Find where the given text appears and provide that cell's center as (X, Y) coordinate. 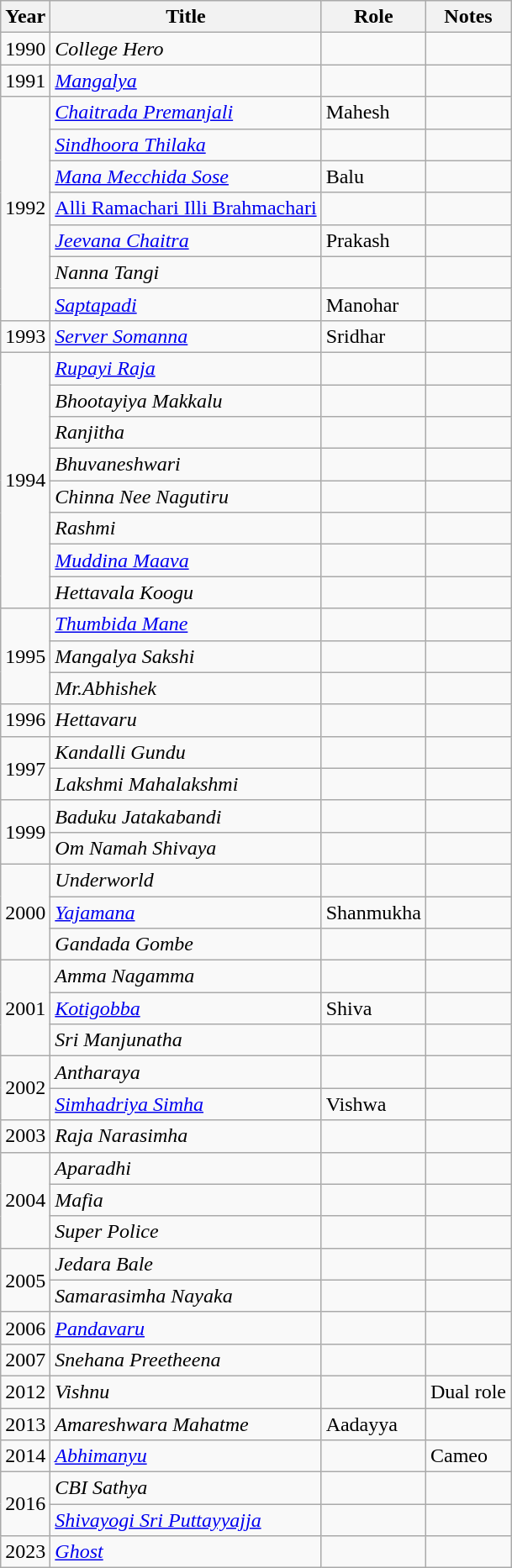
Ranjitha (186, 433)
Title (186, 17)
Amareshwara Mahatme (186, 1424)
Underworld (186, 880)
Server Somanna (186, 336)
Abhimanyu (186, 1456)
1997 (25, 768)
Simhadriya Simha (186, 1104)
2002 (25, 1088)
2014 (25, 1456)
1996 (25, 720)
Raja Narasimha (186, 1136)
2005 (25, 1280)
Sri Manjunatha (186, 1040)
CBI Sathya (186, 1488)
1994 (25, 480)
Kandalli Gundu (186, 752)
Hettavaru (186, 720)
Bhootayiya Makkalu (186, 401)
Chaitrada Premanjali (186, 113)
Mana Mecchida Sose (186, 176)
Cameo (467, 1456)
Sindhoora Thilaka (186, 145)
Mr.Abhishek (186, 688)
Alli Ramachari Illi Brahmachari (186, 208)
Hettavala Koogu (186, 592)
Role (373, 17)
Snehana Preetheena (186, 1360)
1990 (25, 49)
Amma Nagamma (186, 976)
2004 (25, 1200)
Saptapadi (186, 304)
Shanmukha (373, 912)
2023 (25, 1552)
Jedara Bale (186, 1264)
1993 (25, 336)
Gandada Gombe (186, 944)
2007 (25, 1360)
Muddina Maava (186, 560)
Mangalya (186, 81)
Manohar (373, 304)
Super Police (186, 1232)
Yajamana (186, 912)
2003 (25, 1136)
Lakshmi Mahalakshmi (186, 784)
2000 (25, 912)
Rashmi (186, 529)
Mangalya Sakshi (186, 656)
Nanna Tangi (186, 272)
Antharaya (186, 1072)
Notes (467, 17)
Balu (373, 176)
College Hero (186, 49)
Dual role (467, 1392)
Thumbida Mane (186, 624)
Ghost (186, 1552)
1995 (25, 656)
1991 (25, 81)
Chinna Nee Nagutiru (186, 497)
2013 (25, 1424)
Pandavaru (186, 1328)
Kotigobba (186, 1008)
1992 (25, 208)
Aadayya (373, 1424)
Mafia (186, 1200)
Shivayogi Sri Puttayyajja (186, 1520)
Shiva (373, 1008)
2012 (25, 1392)
Baduku Jatakabandi (186, 816)
Sridhar (373, 336)
2006 (25, 1328)
Year (25, 17)
Mahesh (373, 113)
Aparadhi (186, 1168)
Vishwa (373, 1104)
2001 (25, 1008)
2016 (25, 1504)
Samarasimha Nayaka (186, 1296)
Vishnu (186, 1392)
Rupayi Raja (186, 368)
Jeevana Chaitra (186, 240)
1999 (25, 832)
Om Namah Shivaya (186, 848)
Prakash (373, 240)
Bhuvaneshwari (186, 465)
